Return the (X, Y) coordinate for the center point of the cell that contains the specified text.  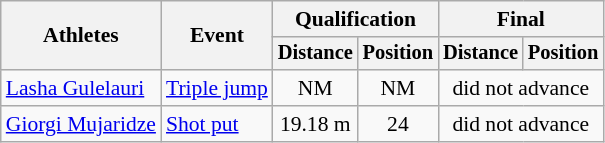
Triple jump (217, 88)
19.18 m (316, 124)
Event (217, 36)
24 (398, 124)
Lasha Gulelauri (81, 88)
Giorgi Mujaridze (81, 124)
Shot put (217, 124)
Qualification (356, 19)
Final (520, 19)
Athletes (81, 36)
